Provide the (X, Y) coordinate of the cell's center where the given text is located.  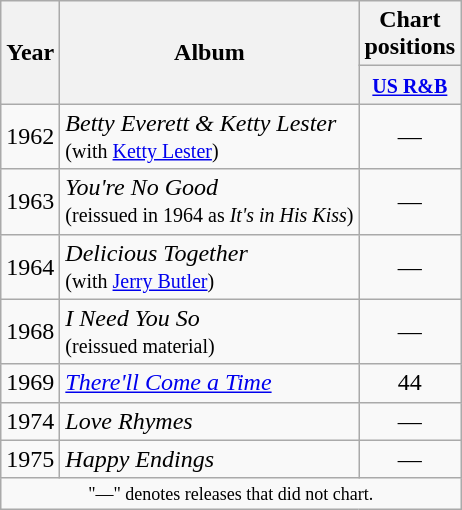
Love Rhymes (210, 421)
US R&B (410, 85)
Betty Everett & Ketty Lester (with Ketty Lester) (210, 136)
"—" denotes releases that did not chart. (231, 494)
44 (410, 383)
Album (210, 52)
You're No Good (reissued in 1964 as It's in His Kiss) (210, 202)
1964 (30, 266)
1975 (30, 459)
There'll Come a Time (210, 383)
1974 (30, 421)
1963 (30, 202)
I Need You So (reissued material) (210, 332)
1969 (30, 383)
Happy Endings (210, 459)
Chart positions (410, 34)
1968 (30, 332)
Year (30, 52)
1962 (30, 136)
Delicious Together (with Jerry Butler) (210, 266)
